From the cell containing the given text, extract its center point as [X, Y] coordinate. 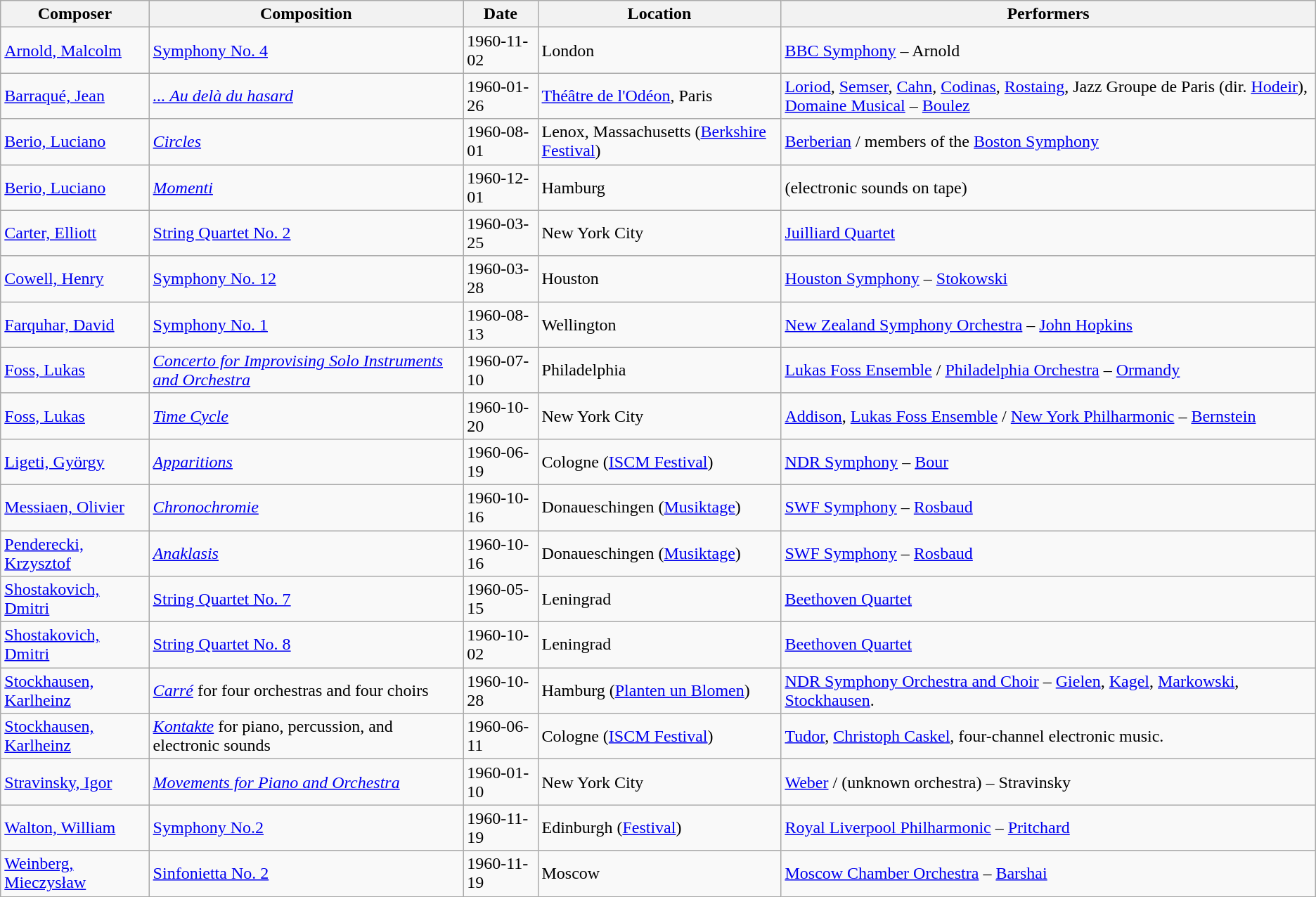
String Quartet No. 8 [307, 645]
Stravinsky, Igor [75, 782]
Performers [1048, 14]
Concerto for Improvising Solo Instruments and Orchestra [307, 370]
London [659, 51]
Chronochromie [307, 508]
1960-10-20 [501, 416]
Addison, Lukas Foss Ensemble / New York Philharmonic – Bernstein [1048, 416]
Carré for four orchestras and four choirs [307, 690]
Composer [75, 14]
Ligeti, György [75, 461]
(electronic sounds on tape) [1048, 187]
Weber / (unknown orchestra) – Stravinsky [1048, 782]
1960-01-10 [501, 782]
1960-06-19 [501, 461]
BBC Symphony – Arnold [1048, 51]
Moscow [659, 873]
Berberian / members of the Boston Symphony [1048, 142]
1960-08-01 [501, 142]
New Zealand Symphony Orchestra – John Hopkins [1048, 325]
Apparitions [307, 461]
Location [659, 14]
1960-12-01 [501, 187]
Circles [307, 142]
String Quartet No. 2 [307, 233]
Barraqué, Jean [75, 96]
Anaklasis [307, 553]
Weinberg, Mieczysław [75, 873]
Lukas Foss Ensemble / Philadelphia Orchestra – Ormandy [1048, 370]
Carter, Elliott [75, 233]
Walton, William [75, 828]
Symphony No. 12 [307, 278]
Tudor, Christoph Caskel, four-channel electronic music. [1048, 737]
Arnold, Malcolm [75, 51]
Time Cycle [307, 416]
Hamburg (Planten un Blomen) [659, 690]
1960-05-15 [501, 599]
Houston [659, 278]
Philadelphia [659, 370]
Royal Liverpool Philharmonic – Pritchard [1048, 828]
1960-11-02 [501, 51]
Farquhar, David [75, 325]
Hamburg [659, 187]
Moscow Chamber Orchestra – Barshai [1048, 873]
Movements for Piano and Orchestra [307, 782]
1960-07-10 [501, 370]
Symphony No.2 [307, 828]
Juilliard Quartet [1048, 233]
Théâtre de l'Odéon, Paris [659, 96]
1960-10-28 [501, 690]
Edinburgh (Festival) [659, 828]
1960-01-26 [501, 96]
NDR Symphony Orchestra and Choir – Gielen, Kagel, Markowski, Stockhausen. [1048, 690]
1960-10-02 [501, 645]
1960-03-28 [501, 278]
NDR Symphony – Bour [1048, 461]
Penderecki, Krzysztof [75, 553]
Kontakte for piano, percussion, and electronic sounds [307, 737]
Messiaen, Olivier [75, 508]
Date [501, 14]
Symphony No. 1 [307, 325]
1960-08-13 [501, 325]
Wellington [659, 325]
Symphony No. 4 [307, 51]
Houston Symphony – Stokowski [1048, 278]
1960-06-11 [501, 737]
Composition [307, 14]
Loriod, Semser, Cahn, Codinas, Rostaing, Jazz Groupe de Paris (dir. Hodeir), Domaine Musical – Boulez [1048, 96]
Sinfonietta No. 2 [307, 873]
Cowell, Henry [75, 278]
Momenti [307, 187]
... Au delà du hasard [307, 96]
Lenox, Massachusetts (Berkshire Festival) [659, 142]
String Quartet No. 7 [307, 599]
1960-03-25 [501, 233]
